Detect which cell encompasses the target text, then output its [x, y] center coordinate. 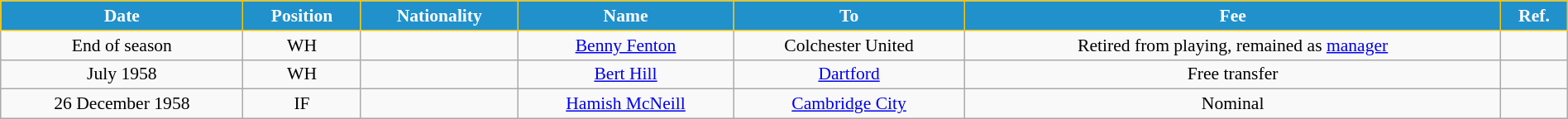
Bert Hill [626, 74]
Position [302, 16]
Hamish McNeill [626, 104]
Cambridge City [849, 104]
Ref. [1535, 16]
Fee [1233, 16]
Colchester United [849, 45]
Nationality [439, 16]
Date [122, 16]
End of season [122, 45]
IF [302, 104]
Free transfer [1233, 74]
Benny Fenton [626, 45]
To [849, 16]
Retired from playing, remained as manager [1233, 45]
26 December 1958 [122, 104]
July 1958 [122, 74]
Dartford [849, 74]
Name [626, 16]
Nominal [1233, 104]
